Determine the (X, Y) coordinate at the center of the cell enclosing the given text.  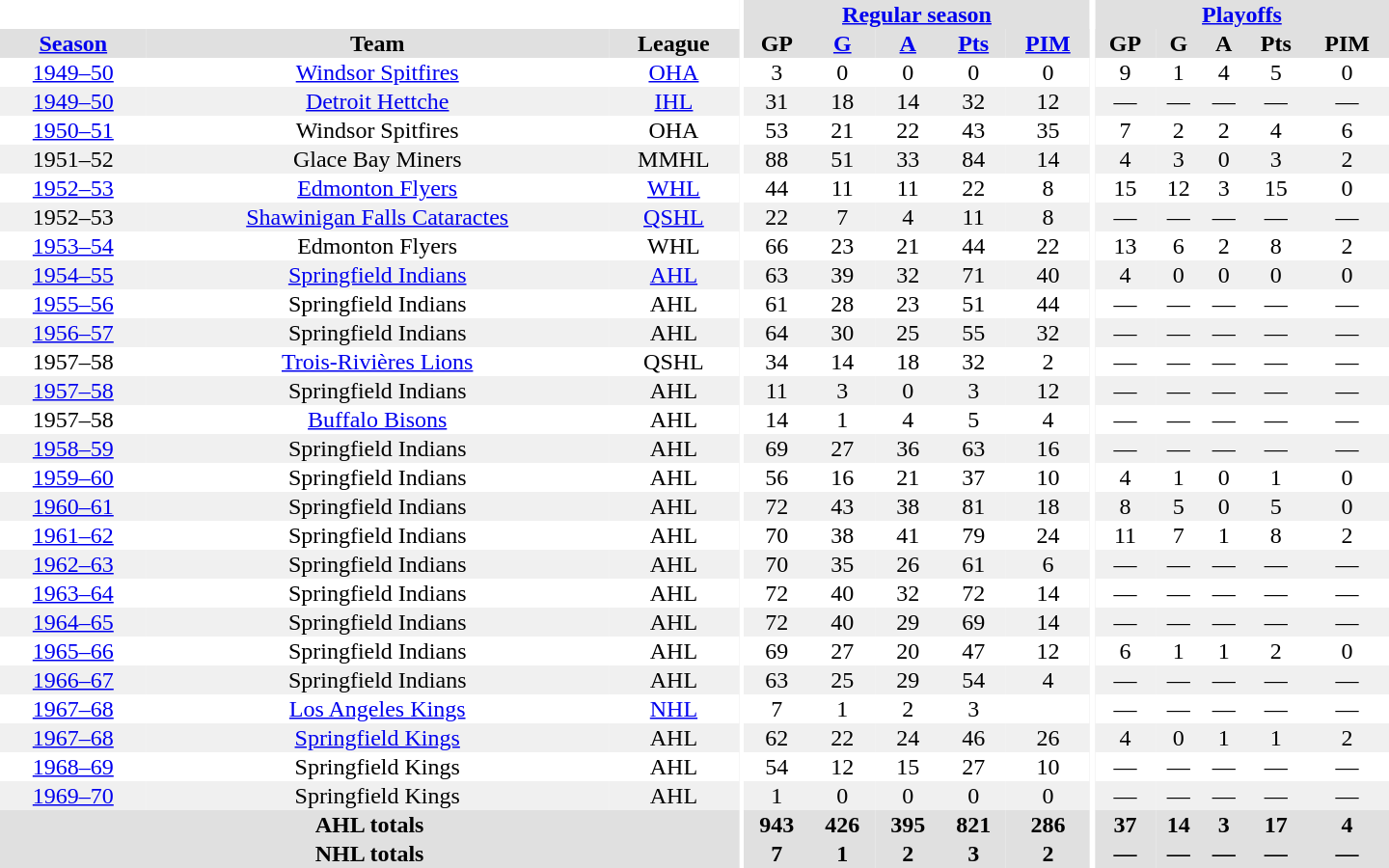
1955–56 (73, 304)
1968–69 (73, 767)
71 (973, 275)
Glace Bay Miners (378, 159)
84 (973, 159)
30 (842, 333)
1965–66 (73, 651)
Shawinigan Falls Cataractes (378, 217)
Season (73, 43)
AHL totals (369, 825)
1961–62 (73, 535)
28 (842, 304)
41 (908, 535)
31 (776, 101)
66 (776, 246)
Detroit Hettche (378, 101)
Buffalo Bisons (378, 420)
53 (776, 130)
17 (1275, 825)
Playoffs (1242, 14)
1959–60 (73, 477)
9 (1125, 72)
79 (973, 535)
1954–55 (73, 275)
1963–64 (73, 593)
1966–67 (73, 680)
MMHL (673, 159)
1956–57 (73, 333)
NHL totals (369, 854)
1958–59 (73, 448)
56 (776, 477)
64 (776, 333)
1962–63 (73, 564)
426 (842, 825)
33 (908, 159)
Team (378, 43)
286 (1048, 825)
20 (908, 651)
1960–61 (73, 506)
39 (842, 275)
1964–65 (73, 622)
1950–51 (73, 130)
League (673, 43)
1953–54 (73, 246)
81 (973, 506)
47 (973, 651)
34 (776, 362)
821 (973, 825)
NHL (673, 709)
1951–52 (73, 159)
55 (973, 333)
Regular season (916, 14)
62 (776, 738)
943 (776, 825)
36 (908, 448)
Los Angeles Kings (378, 709)
88 (776, 159)
1969–70 (73, 796)
IHL (673, 101)
395 (908, 825)
13 (1125, 246)
Trois-Rivières Lions (378, 362)
46 (973, 738)
